Search for the cell housing the specified text and yield its (x, y) center coordinate. 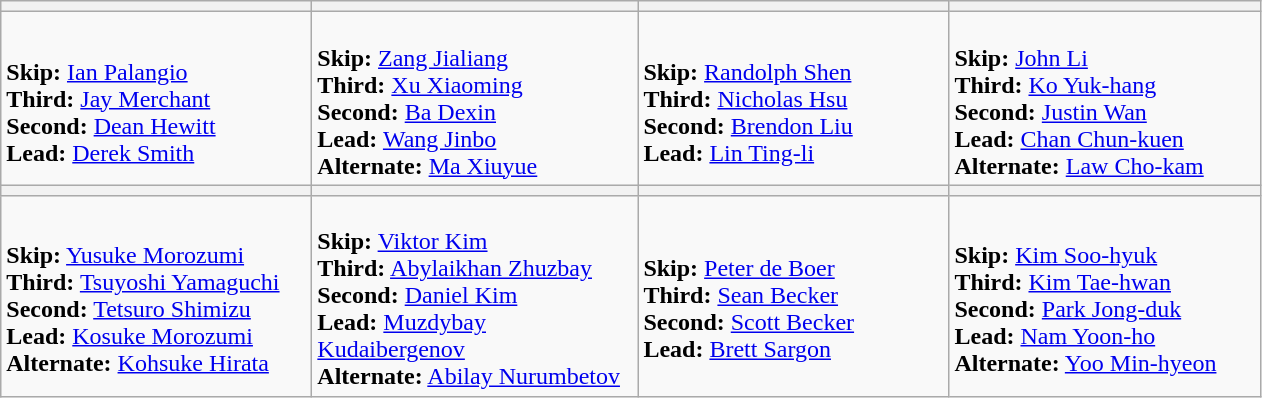
Skip: Kim Soo-hyuk Third: Kim Tae-hwan Second: Park Jong-duk Lead: Nam Yoon-ho Alternate: Yoo Min-hyeon (1104, 296)
Skip: Randolph Shen Third: Nicholas Hsu Second: Brendon Liu Lead: Lin Ting-li (794, 98)
Skip: Yusuke Morozumi Third: Tsuyoshi Yamaguchi Second: Tetsuro Shimizu Lead: Kosuke Morozumi Alternate: Kohsuke Hirata (156, 296)
Skip: Viktor Kim Third: Abylaikhan Zhuzbay Second: Daniel Kim Lead: Muzdybay Kudaibergenov Alternate: Abilay Nurumbetov (475, 296)
Skip: Zang Jialiang Third: Xu Xiaoming Second: Ba Dexin Lead: Wang Jinbo Alternate: Ma Xiuyue (475, 98)
Skip: Peter de Boer Third: Sean Becker Second: Scott Becker Lead: Brett Sargon (794, 296)
Skip: John Li Third: Ko Yuk-hang Second: Justin Wan Lead: Chan Chun-kuen Alternate: Law Cho-kam (1104, 98)
Skip: Ian Palangio Third: Jay Merchant Second: Dean Hewitt Lead: Derek Smith (156, 98)
